Detect which cell encompasses the target text, then output its (x, y) center coordinate. 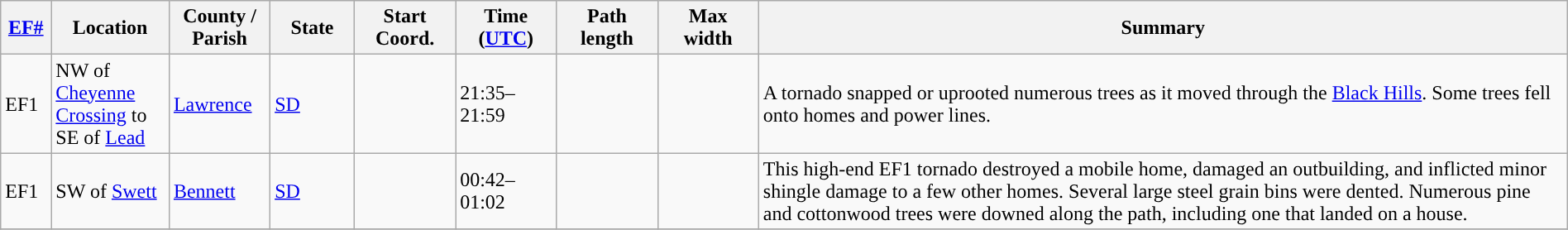
SW of Swett (111, 191)
Time (UTC) (506, 28)
Location (111, 28)
County / Parish (219, 28)
Max width (708, 28)
Path length (607, 28)
A tornado snapped or uprooted numerous trees as it moved through the Black Hills. Some trees fell onto homes and power lines. (1163, 104)
Lawrence (219, 104)
EF# (26, 28)
00:42–01:02 (506, 191)
21:35–21:59 (506, 104)
Summary (1163, 28)
NW of Cheyenne Crossing to SE of Lead (111, 104)
Start Coord. (404, 28)
State (313, 28)
Bennett (219, 191)
